Determine the (x, y) coordinate at the center of the cell enclosing the given text.  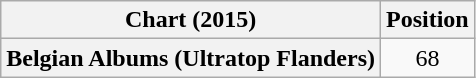
Chart (2015) (191, 20)
Position (428, 20)
68 (428, 58)
Belgian Albums (Ultratop Flanders) (191, 58)
